Find where the given text appears and provide that cell's center as [X, Y] coordinate. 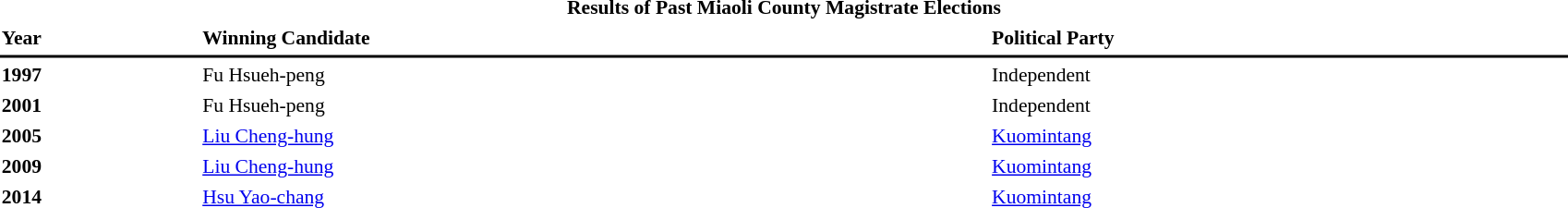
Year [98, 38]
Winning Candidate [594, 38]
2009 [98, 166]
1997 [98, 75]
Political Party [1280, 38]
2001 [98, 105]
2005 [98, 136]
